For the text-containing cell, return its midpoint in (X, Y) coordinate format. 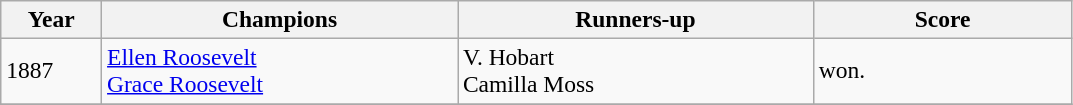
Score (942, 19)
Champions (280, 19)
Runners-up (636, 19)
Year (52, 19)
won. (942, 70)
Ellen Roosevelt Grace Roosevelt (280, 70)
V. Hobart Camilla Moss (636, 70)
1887 (52, 70)
